Extract the (X, Y) coordinate from the center of the cell holding the provided text.  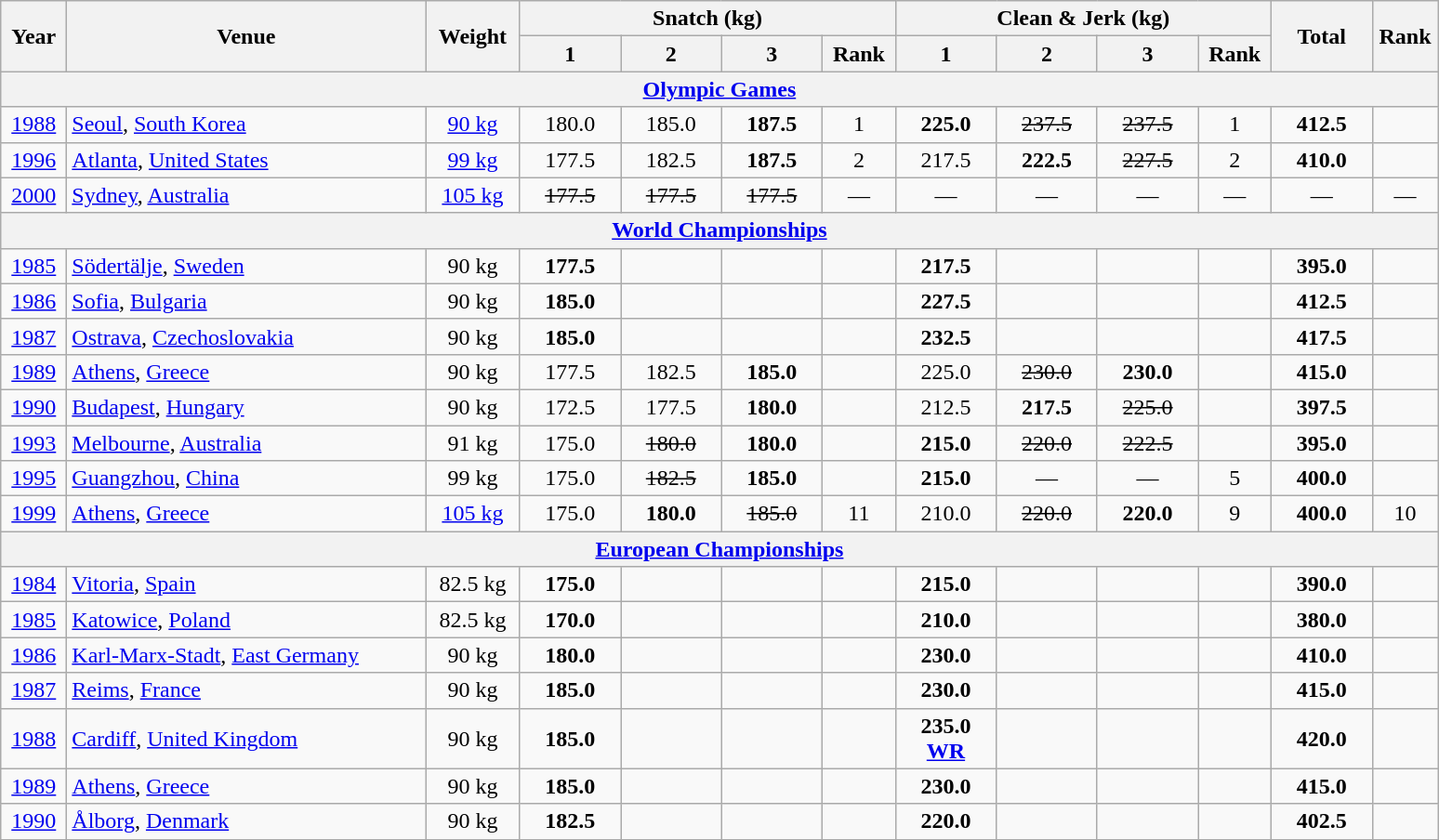
Venue (246, 36)
170.0 (571, 620)
Total (1322, 36)
11 (859, 514)
420.0 (1322, 738)
Melbourne, Australia (246, 443)
1995 (33, 479)
Karl-Marx-Stadt, East Germany (246, 655)
Clean & Jerk (kg) (1083, 19)
Sydney, Australia (246, 195)
Atlanta, United States (246, 160)
172.5 (571, 407)
397.5 (1322, 407)
Södertälje, Sweden (246, 266)
390.0 (1322, 584)
91 kg (472, 443)
9 (1234, 514)
Guangzhou, China (246, 479)
Cardiff, United Kingdom (246, 738)
Snatch (kg) (707, 19)
417.5 (1322, 336)
Seoul, South Korea (246, 125)
232.5 (946, 336)
Katowice, Poland (246, 620)
10 (1406, 514)
Vitoria, Spain (246, 584)
Sofia, Bulgaria (246, 301)
World Championships (719, 230)
Olympic Games (719, 89)
235.0 WR (946, 738)
Ålborg, Denmark (246, 821)
1996 (33, 160)
380.0 (1322, 620)
212.5 (946, 407)
Budapest, Hungary (246, 407)
2000 (33, 195)
5 (1234, 479)
1999 (33, 514)
Reims, France (246, 690)
402.5 (1322, 821)
Ostrava, Czechoslovakia (246, 336)
Year (33, 36)
1993 (33, 443)
1984 (33, 584)
Weight (472, 36)
European Championships (719, 549)
